Determine the (x, y) coordinate at the center of the cell enclosing the given text.  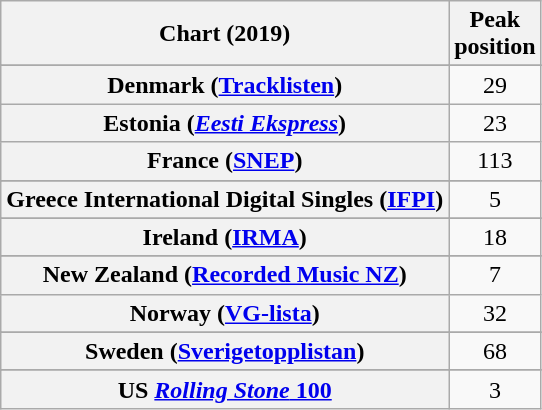
New Zealand (Recorded Music NZ) (225, 275)
Greece International Digital Singles (IFPI) (225, 199)
5 (495, 199)
113 (495, 161)
18 (495, 237)
Estonia (Eesti Ekspress) (225, 123)
Denmark (Tracklisten) (225, 85)
France (SNEP) (225, 161)
US Rolling Stone 100 (225, 389)
32 (495, 313)
Ireland (IRMA) (225, 237)
Sweden (Sverigetopplistan) (225, 351)
29 (495, 85)
3 (495, 389)
Chart (2019) (225, 34)
7 (495, 275)
Norway (VG-lista) (225, 313)
23 (495, 123)
Peakposition (495, 34)
68 (495, 351)
